Scan for the cell matching the given text and deliver its [x, y] coordinate at center. 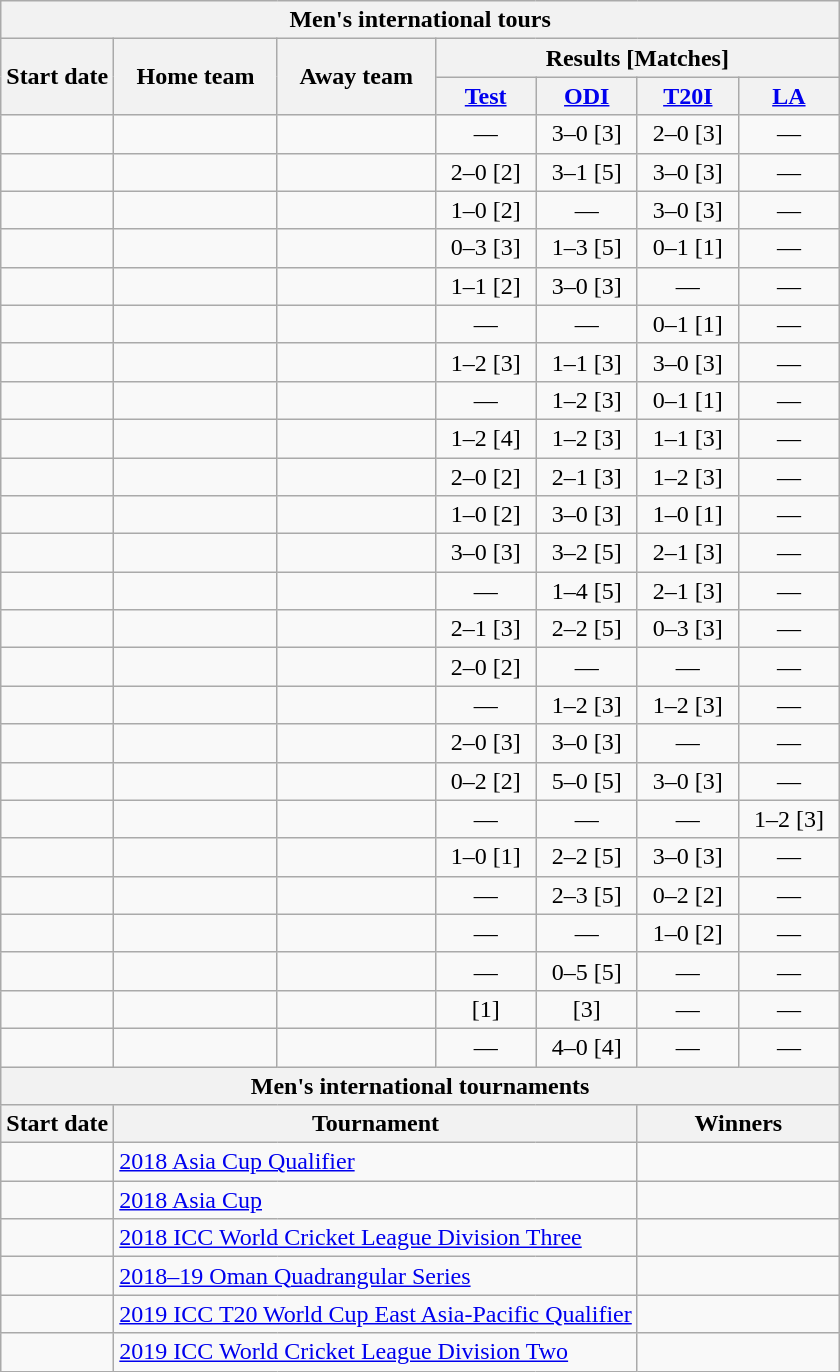
2–3 [5] [586, 895]
2019 ICC World Cricket League Division Two [376, 1352]
[3] [586, 1009]
1–4 [5] [586, 591]
1–3 [5] [586, 248]
1–2 [4] [486, 438]
[1] [486, 1009]
ODI [586, 96]
2018 Asia Cup [376, 1200]
T20I [688, 96]
2019 ICC T20 World Cup East Asia-Pacific Qualifier [376, 1314]
Away team [356, 77]
LA [788, 96]
4–0 [4] [586, 1047]
Test [486, 96]
Home team [196, 77]
0–5 [5] [586, 971]
Tournament [376, 1124]
Results [Matches] [637, 58]
5–0 [5] [586, 781]
2018–19 Oman Quadrangular Series [376, 1276]
Men's international tournaments [420, 1085]
2018 ICC World Cricket League Division Three [376, 1238]
3–1 [5] [586, 172]
Men's international tours [420, 20]
3–2 [5] [586, 553]
Winners [738, 1124]
2018 Asia Cup Qualifier [376, 1162]
1–1 [2] [486, 286]
